Extract the (X, Y) coordinate from the center of the cell holding the provided text.  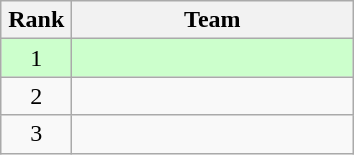
Rank (36, 20)
1 (36, 58)
Team (212, 20)
2 (36, 96)
3 (36, 134)
